Search for the cell housing the specified text and yield its [X, Y] center coordinate. 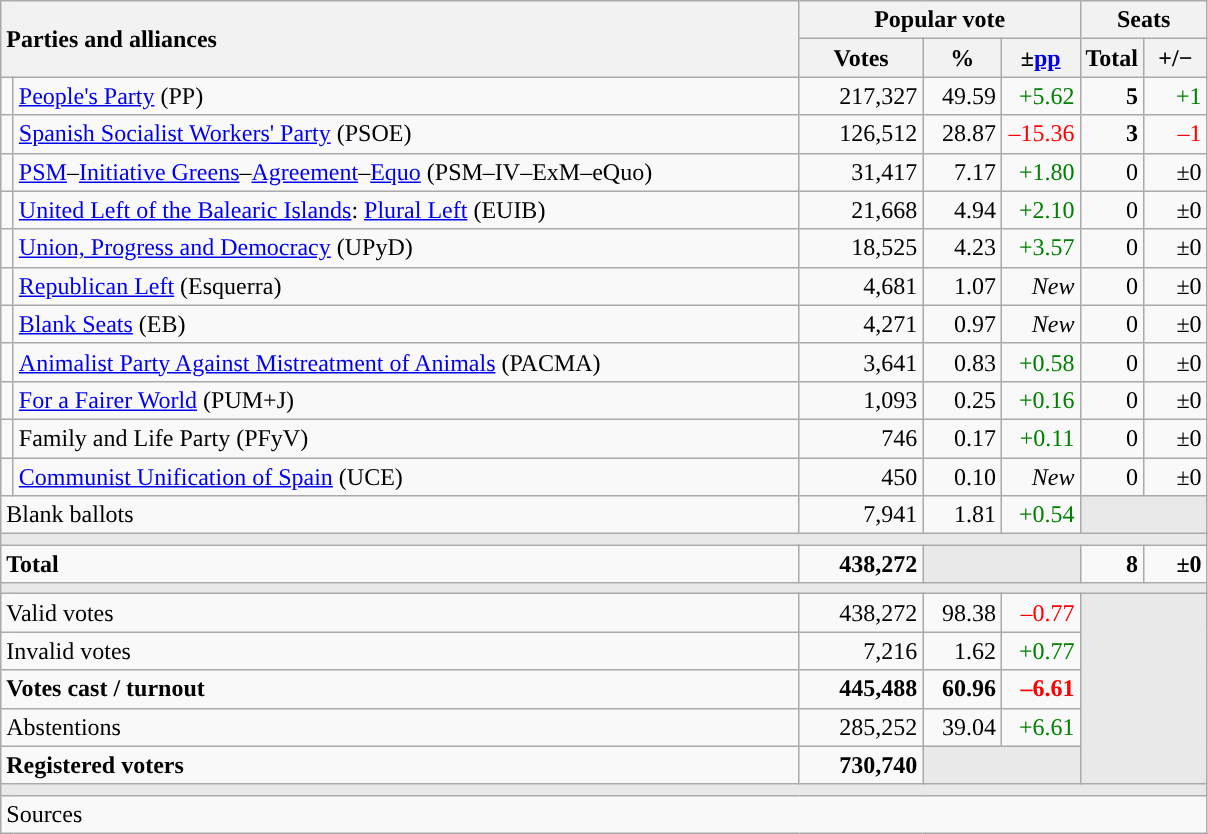
445,488 [861, 689]
1.62 [962, 651]
7,216 [861, 651]
Union, Progress and Democracy (UPyD) [406, 248]
+5.62 [1040, 96]
+3.57 [1040, 248]
49.59 [962, 96]
3,641 [861, 362]
People's Party (PP) [406, 96]
+0.16 [1040, 400]
39.04 [962, 727]
28.87 [962, 134]
217,327 [861, 96]
746 [861, 438]
Family and Life Party (PFyV) [406, 438]
+2.10 [1040, 210]
±pp [1040, 58]
0.10 [962, 477]
+0.58 [1040, 362]
5 [1112, 96]
+0.11 [1040, 438]
98.38 [962, 613]
–15.36 [1040, 134]
Valid votes [400, 613]
+6.61 [1040, 727]
4,681 [861, 286]
126,512 [861, 134]
Blank ballots [400, 515]
0.83 [962, 362]
Spanish Socialist Workers' Party (PSOE) [406, 134]
4,271 [861, 324]
–0.77 [1040, 613]
Votes cast / turnout [400, 689]
31,417 [861, 172]
–1 [1176, 134]
+1 [1176, 96]
Republican Left (Esquerra) [406, 286]
0.97 [962, 324]
7,941 [861, 515]
Sources [604, 814]
285,252 [861, 727]
21,668 [861, 210]
0.25 [962, 400]
1.07 [962, 286]
+0.77 [1040, 651]
1,093 [861, 400]
Blank Seats (EB) [406, 324]
18,525 [861, 248]
Abstentions [400, 727]
730,740 [861, 765]
Parties and alliances [400, 39]
1.81 [962, 515]
4.23 [962, 248]
Invalid votes [400, 651]
United Left of the Balearic Islands: Plural Left (EUIB) [406, 210]
Votes [861, 58]
+/− [1176, 58]
For a Fairer World (PUM+J) [406, 400]
+0.54 [1040, 515]
3 [1112, 134]
Popular vote [940, 20]
Communist Unification of Spain (UCE) [406, 477]
Seats [1144, 20]
450 [861, 477]
–6.61 [1040, 689]
PSM–Initiative Greens–Agreement–Equo (PSM–IV–ExM–eQuo) [406, 172]
Animalist Party Against Mistreatment of Animals (PACMA) [406, 362]
Registered voters [400, 765]
4.94 [962, 210]
+1.80 [1040, 172]
0.17 [962, 438]
% [962, 58]
7.17 [962, 172]
8 [1112, 564]
60.96 [962, 689]
